Output the [x, y] coordinate of the center of the cell containing the given text.  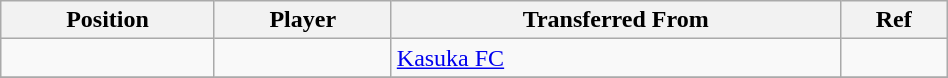
Player [302, 20]
Transferred From [616, 20]
Ref [894, 20]
Position [108, 20]
Kasuka FC [616, 58]
